Identify which cell holds the provided text, then report its (x, y) central coordinate. 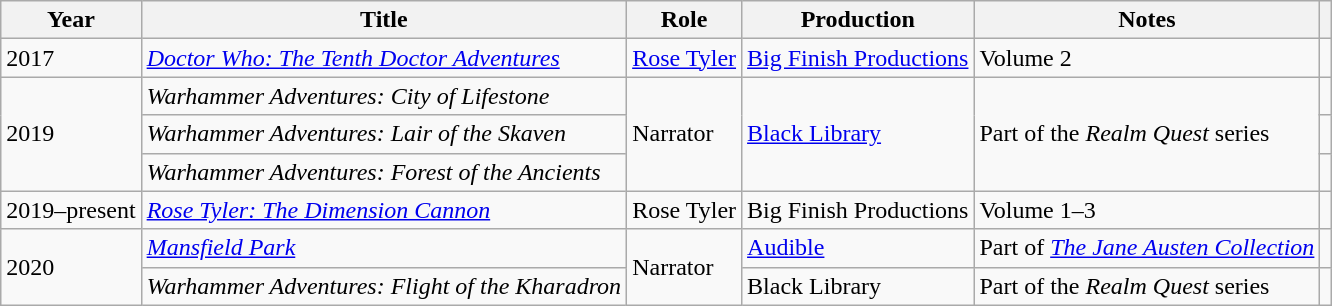
Warhammer Adventures: Lair of the Skaven (384, 134)
2019 (71, 134)
Notes (1147, 20)
Role (684, 20)
Part of The Jane Austen Collection (1147, 248)
Doctor Who: The Tenth Doctor Adventures (384, 58)
Title (384, 20)
Audible (858, 248)
Rose Tyler: The Dimension Cannon (384, 210)
Warhammer Adventures: Forest of the Ancients (384, 172)
Volume 1–3 (1147, 210)
Production (858, 20)
Volume 2 (1147, 58)
2017 (71, 58)
Mansfield Park (384, 248)
2020 (71, 267)
Warhammer Adventures: Flight of the Kharadron (384, 286)
Year (71, 20)
Warhammer Adventures: City of Lifestone (384, 96)
2019–present (71, 210)
